Locate the cell with the specified text and output its [x, y] center coordinate. 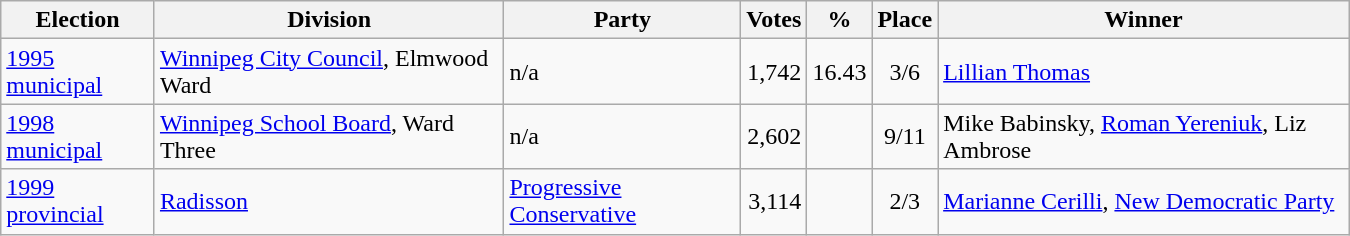
16.43 [840, 72]
2,602 [774, 136]
Lillian Thomas [1144, 72]
Radisson [329, 202]
Party [622, 20]
Place [905, 20]
2/3 [905, 202]
3/6 [905, 72]
Winner [1144, 20]
Marianne Cerilli, New Democratic Party [1144, 202]
1,742 [774, 72]
1998 municipal [78, 136]
Winnipeg City Council, Elmwood Ward [329, 72]
Mike Babinsky, Roman Yereniuk, Liz Ambrose [1144, 136]
Election [78, 20]
9/11 [905, 136]
Votes [774, 20]
Division [329, 20]
3,114 [774, 202]
Winnipeg School Board, Ward Three [329, 136]
1995 municipal [78, 72]
Progressive Conservative [622, 202]
% [840, 20]
1999 provincial [78, 202]
